Provide the (X, Y) coordinate of the cell's center where the given text is located.  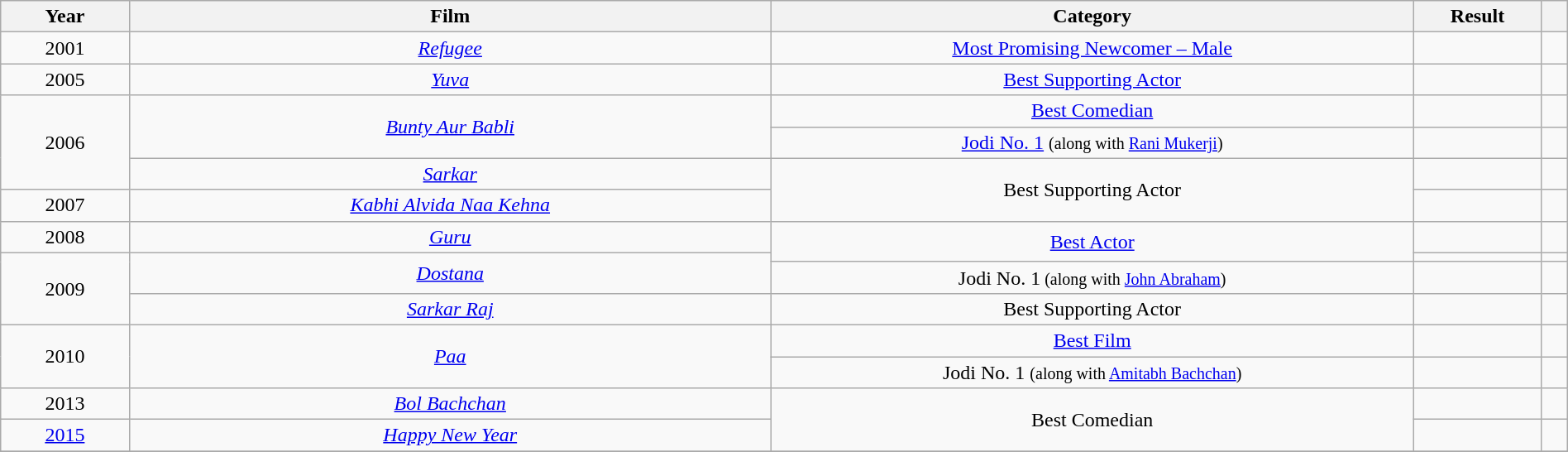
Bol Bachchan (450, 404)
2006 (65, 142)
Refugee (450, 48)
Best Actor (1092, 242)
Paa (450, 356)
Dostana (450, 273)
Kabhi Alvida Naa Kehna (450, 205)
Best Film (1092, 340)
2007 (65, 205)
2010 (65, 356)
Happy New Year (450, 435)
Yuva (450, 79)
Jodi No. 1 (along with Amitabh Bachchan) (1092, 372)
Jodi No. 1 (along with Rani Mukerji) (1092, 142)
Most Promising Newcomer – Male (1092, 48)
Bunty Aur Babli (450, 127)
2013 (65, 404)
Jodi No. 1 (along with John Abraham) (1092, 277)
Film (450, 17)
2009 (65, 288)
Result (1477, 17)
Category (1092, 17)
Guru (450, 237)
2001 (65, 48)
Year (65, 17)
Sarkar (450, 174)
2015 (65, 435)
2005 (65, 79)
2008 (65, 237)
Sarkar Raj (450, 309)
